Capture the cell that displays the provided text and extract its [X, Y] central coordinate. 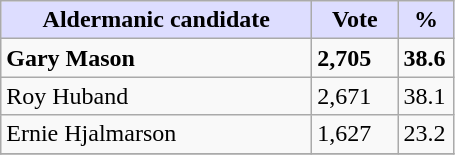
Aldermanic candidate [156, 20]
Vote [355, 20]
2,705 [355, 58]
23.2 [426, 134]
Ernie Hjalmarson [156, 134]
% [426, 20]
38.1 [426, 96]
Roy Huband [156, 96]
1,627 [355, 134]
38.6 [426, 58]
2,671 [355, 96]
Gary Mason [156, 58]
